Pinpoint the cell where the given text exists, returning its (x, y) midpoint coordinate. 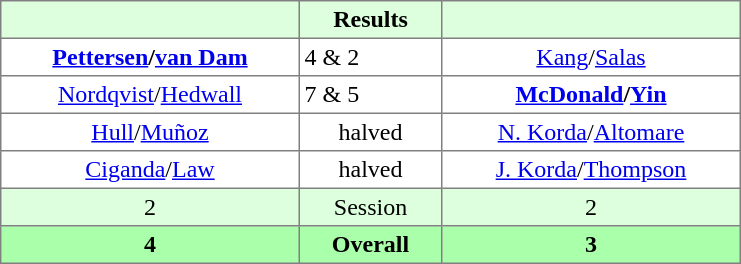
3 (591, 245)
4 (150, 245)
Overall (370, 245)
Hull/Muñoz (150, 132)
McDonald/Yin (591, 95)
Session (370, 207)
Ciganda/Law (150, 170)
J. Korda/Thompson (591, 170)
Pettersen/van Dam (150, 57)
Results (370, 20)
Kang/Salas (591, 57)
7 & 5 (370, 95)
4 & 2 (370, 57)
Nordqvist/Hedwall (150, 95)
N. Korda/Altomare (591, 132)
